Return the (x, y) coordinate for the center point of the cell that contains the specified text.  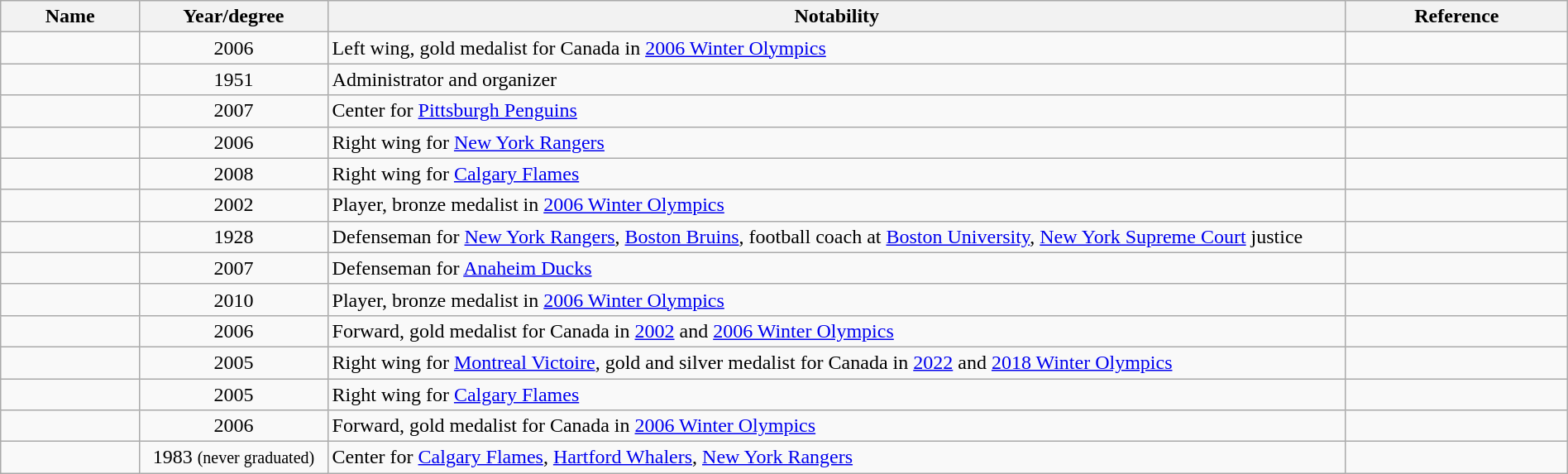
Administrator and organizer (837, 79)
1983 (never graduated) (233, 457)
Reference (1456, 17)
Center for Calgary Flames, Hartford Whalers, New York Rangers (837, 457)
Right wing for New York Rangers (837, 142)
Defenseman for Anaheim Ducks (837, 268)
Left wing, gold medalist for Canada in 2006 Winter Olympics (837, 48)
Defenseman for New York Rangers, Boston Bruins, football coach at Boston University, New York Supreme Court justice (837, 237)
Notability (837, 17)
Name (70, 17)
Forward, gold medalist for Canada in 2002 and 2006 Winter Olympics (837, 331)
Center for Pittsburgh Penguins (837, 111)
2008 (233, 174)
Forward, gold medalist for Canada in 2006 Winter Olympics (837, 426)
2002 (233, 205)
Right wing for Montreal Victoire, gold and silver medalist for Canada in 2022 and 2018 Winter Olympics (837, 362)
Year/degree (233, 17)
1928 (233, 237)
1951 (233, 79)
2010 (233, 299)
